Pinpoint the cell where the given text exists, returning its [x, y] midpoint coordinate. 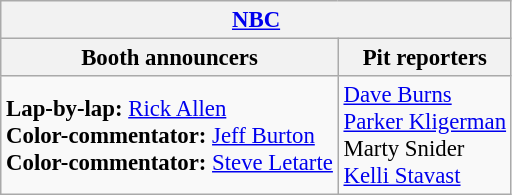
Booth announcers [170, 58]
NBC [256, 20]
Pit reporters [424, 58]
Dave BurnsParker KligermanMarty SniderKelli Stavast [424, 136]
Lap-by-lap: Rick AllenColor-commentator: Jeff BurtonColor-commentator: Steve Letarte [170, 136]
